Return the (x, y) coordinate for the center point of the cell that contains the specified text.  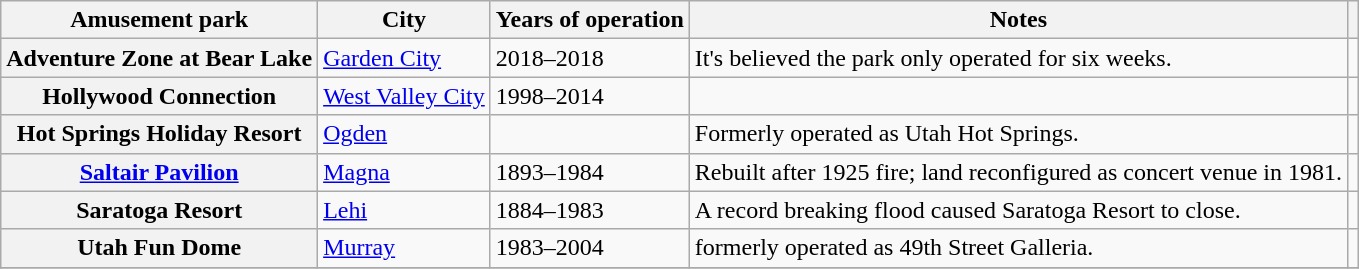
Notes (1018, 20)
1998–2014 (590, 96)
Amusement park (160, 20)
Garden City (404, 58)
Saltair Pavilion (160, 172)
Hot Springs Holiday Resort (160, 134)
Adventure Zone at Bear Lake (160, 58)
formerly operated as 49th Street Galleria. (1018, 248)
It's believed the park only operated for six weeks. (1018, 58)
1983–2004 (590, 248)
Formerly operated as Utah Hot Springs. (1018, 134)
West Valley City (404, 96)
Utah Fun Dome (160, 248)
1893–1984 (590, 172)
A record breaking flood caused Saratoga Resort to close. (1018, 210)
Rebuilt after 1925 fire; land reconfigured as concert venue in 1981. (1018, 172)
1884–1983 (590, 210)
Years of operation (590, 20)
Magna (404, 172)
2018–2018 (590, 58)
Lehi (404, 210)
City (404, 20)
Murray (404, 248)
Hollywood Connection (160, 96)
Ogden (404, 134)
Saratoga Resort (160, 210)
